Output the [X, Y] coordinate of the center of the cell containing the given text.  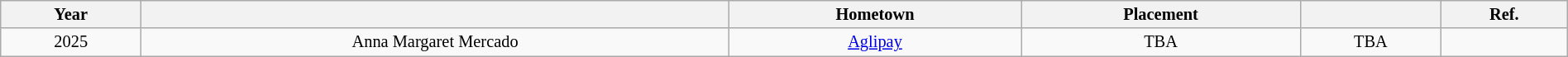
Anna Margaret Mercado [435, 42]
Ref. [1503, 14]
2025 [71, 42]
Hometown [875, 14]
Year [71, 14]
Aglipay [875, 42]
Placement [1161, 14]
